Capture the cell that displays the provided text and extract its [x, y] central coordinate. 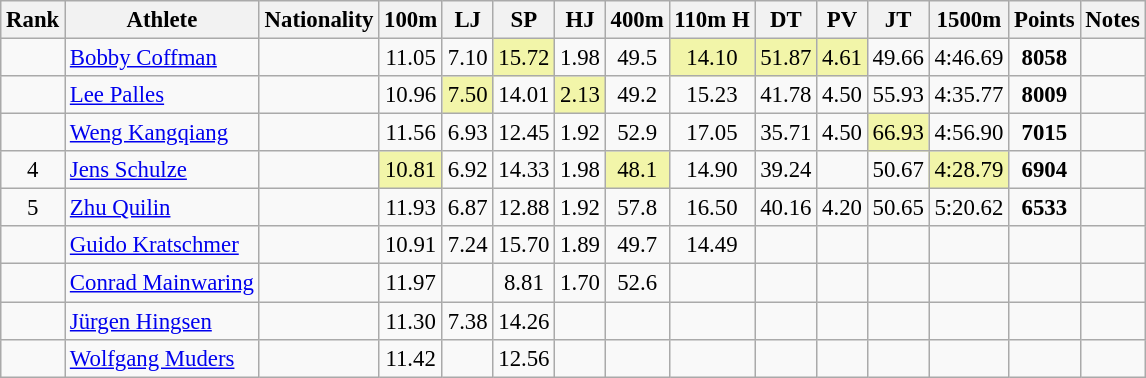
1500m [969, 20]
2.13 [580, 95]
11.97 [411, 283]
41.78 [786, 95]
Athlete [162, 20]
100m [411, 20]
400m [637, 20]
7.38 [467, 321]
5 [33, 208]
15.70 [524, 245]
52.9 [637, 133]
6904 [1044, 170]
8.81 [524, 283]
16.50 [712, 208]
11.42 [411, 358]
17.05 [712, 133]
4 [33, 170]
6533 [1044, 208]
40.16 [786, 208]
12.45 [524, 133]
49.5 [637, 58]
52.6 [637, 283]
35.71 [786, 133]
Weng Kangqiang [162, 133]
PV [842, 20]
Bobby Coffman [162, 58]
Guido Kratschmer [162, 245]
10.81 [411, 170]
Points [1044, 20]
4:56.90 [969, 133]
4.61 [842, 58]
7.10 [467, 58]
5:20.62 [969, 208]
14.10 [712, 58]
1.70 [580, 283]
4:28.79 [969, 170]
14.33 [524, 170]
Lee Palles [162, 95]
51.87 [786, 58]
50.65 [898, 208]
6.92 [467, 170]
11.56 [411, 133]
HJ [580, 20]
Wolfgang Muders [162, 358]
48.1 [637, 170]
Zhu Quilin [162, 208]
4.20 [842, 208]
Rank [33, 20]
4:35.77 [969, 95]
39.24 [786, 170]
12.88 [524, 208]
14.01 [524, 95]
50.67 [898, 170]
Jürgen Hingsen [162, 321]
6.93 [467, 133]
7.50 [467, 95]
110m H [712, 20]
Jens Schulze [162, 170]
49.66 [898, 58]
49.2 [637, 95]
11.05 [411, 58]
10.96 [411, 95]
49.7 [637, 245]
14.26 [524, 321]
15.72 [524, 58]
66.93 [898, 133]
55.93 [898, 95]
10.91 [411, 245]
14.49 [712, 245]
12.56 [524, 358]
JT [898, 20]
8009 [1044, 95]
8058 [1044, 58]
7015 [1044, 133]
14.90 [712, 170]
1.89 [580, 245]
4:46.69 [969, 58]
DT [786, 20]
11.30 [411, 321]
SP [524, 20]
LJ [467, 20]
Notes [1112, 20]
7.24 [467, 245]
6.87 [467, 208]
Conrad Mainwaring [162, 283]
Nationality [318, 20]
57.8 [637, 208]
15.23 [712, 95]
11.93 [411, 208]
